Output the (x, y) coordinate of the center of the cell containing the given text.  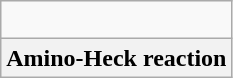
Amino-Heck reaction (116, 58)
